Extract the [X, Y] coordinate from the center of the cell holding the provided text.  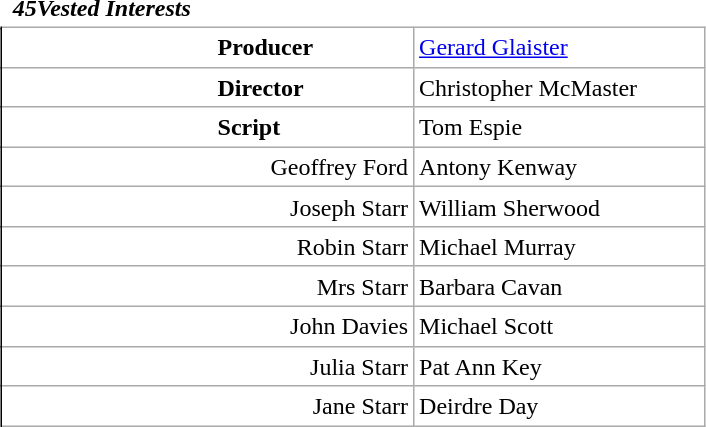
Michael Murray [560, 247]
Christopher McMaster [560, 87]
Gerard Glaister [560, 47]
Barbara Cavan [560, 286]
Tom Espie [560, 127]
Director [208, 87]
Robin Starr [208, 247]
William Sherwood [560, 207]
Deirdre Day [560, 406]
Geoffrey Ford [208, 167]
Mrs Starr [208, 286]
Pat Ann Key [560, 366]
Antony Kenway [560, 167]
Jane Starr [208, 406]
Script [208, 127]
John Davies [208, 326]
Joseph Starr [208, 207]
Michael Scott [560, 326]
Julia Starr [208, 366]
Producer [208, 47]
